Detect which cell encompasses the target text, then output its [X, Y] center coordinate. 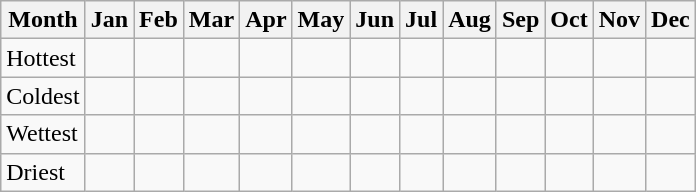
Wettest [43, 134]
Jul [422, 20]
Jan [109, 20]
Jun [375, 20]
Aug [470, 20]
May [321, 20]
Feb [159, 20]
Apr [266, 20]
Driest [43, 172]
Month [43, 20]
Nov [619, 20]
Coldest [43, 96]
Hottest [43, 58]
Oct [569, 20]
Mar [211, 20]
Dec [671, 20]
Sep [520, 20]
